Pinpoint the cell where the given text exists, returning its [x, y] midpoint coordinate. 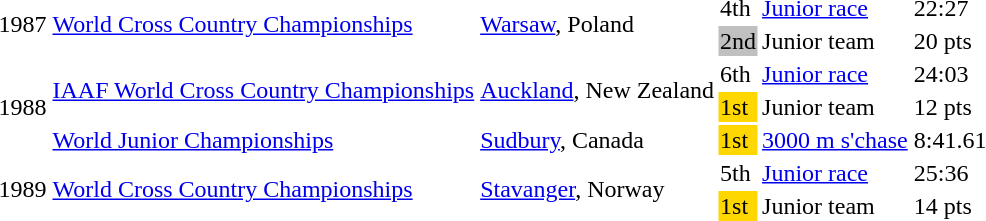
World Cross Country Championships [264, 190]
6th [738, 74]
World Junior Championships [264, 140]
Auckland, New Zealand [598, 90]
IAAF World Cross Country Championships [264, 90]
Sudbury, Canada [598, 140]
5th [738, 173]
Stavanger, Norway [598, 190]
3000 m s'chase [836, 140]
2nd [738, 41]
